Return (X, Y) of the center of cell containing provided text 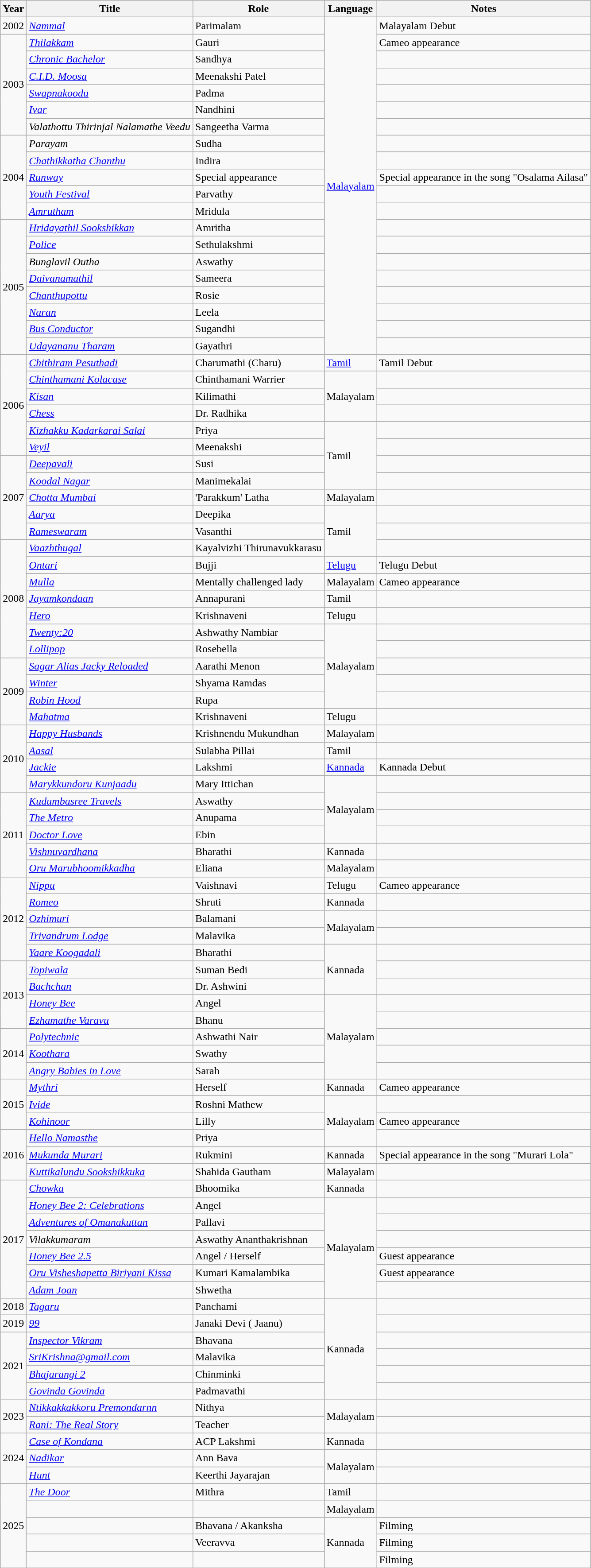
Malayalam Debut (483, 26)
Role (259, 9)
Tagaru (110, 1307)
Nammal (110, 26)
Aarya (110, 515)
Adventures of Omanakuttan (110, 1222)
Dr. Radhika (259, 413)
Parayam (110, 143)
The Metro (110, 818)
Chathikkatha Chanthu (110, 160)
Doctor Love (110, 835)
Nadikar (110, 1458)
2007 (13, 497)
Oru Visheshapetta Biriyani Kissa (110, 1273)
Panchami (259, 1307)
Janaki Devi ( Jaanu) (259, 1324)
Angel / Herself (259, 1256)
Sethulakshmi (259, 245)
Bujji (259, 565)
Sudha (259, 143)
Rukmini (259, 1155)
Chinthamani Warrier (259, 379)
Amrutham (110, 211)
Ontari (110, 565)
2015 (13, 1104)
Special appearance in the song "Osalama Ailasa" (483, 177)
Bachchan (110, 986)
Mridula (259, 211)
Chowka (110, 1189)
Lollipop (110, 649)
Mahatma (110, 716)
Parimalam (259, 26)
Ashwathi Nair (259, 1037)
Pallavi (259, 1222)
Ivar (110, 110)
Udayananu Tharam (110, 346)
Honey Bee (110, 1003)
Deepavali (110, 464)
SriKrishna@gmail.com (110, 1357)
2011 (13, 835)
Aarathi Menon (259, 666)
2016 (13, 1155)
Hunt (110, 1475)
Veeravva (259, 1542)
Honey Bee 2.5 (110, 1256)
Meenakshi Patel (259, 76)
Robin Hood (110, 700)
Angry Babies in Love (110, 1071)
Special appearance (259, 177)
Kayalvizhi Thirunavukkarasu (259, 548)
Happy Husbands (110, 733)
2005 (13, 287)
Mulla (110, 582)
2024 (13, 1458)
Ashwathy Nambiar (259, 632)
2009 (13, 691)
Koothara (110, 1054)
Shruti (259, 902)
Ann Bava (259, 1458)
Bhavana / Akanksha (259, 1525)
2018 (13, 1307)
Kuttikalundu Sookshikkuka (110, 1172)
Youth Festival (110, 194)
Shyama Ramdas (259, 683)
Kisan (110, 396)
Naran (110, 312)
Sameera (259, 279)
Daivanamathil (110, 279)
Ivide (110, 1104)
Kizhakku Kadarkarai Salai (110, 430)
Rupa (259, 700)
Suman Bedi (259, 969)
Manimekalai (259, 480)
Chanthupottu (110, 295)
Vaazhthugal (110, 548)
Ozhimuri (110, 919)
Topiwala (110, 969)
Gayathri (259, 346)
Sugandhi (259, 329)
Lilly (259, 1121)
Mukunda Murari (110, 1155)
Chithiram Pesuthadi (110, 363)
2010 (13, 759)
Kannada Debut (483, 767)
Teacher (259, 1425)
Dr. Ashwini (259, 986)
Sarah (259, 1071)
Anupama (259, 818)
Kudumbasree Travels (110, 801)
2014 (13, 1054)
Vishnuvardhana (110, 852)
Ntikkakkakkoru Premondarnn (110, 1408)
Roshni Mathew (259, 1104)
Bhanu (259, 1020)
Bunglavil Outha (110, 262)
2013 (13, 995)
Krishnendu Mukundhan (259, 733)
Chess (110, 413)
Amritha (259, 228)
Yaare Koogadali (110, 952)
Sagar Alias Jacky Reloaded (110, 666)
Romeo (110, 902)
Leela (259, 312)
Title (110, 9)
Aswathy Ananthakrishnan (259, 1239)
ACP Lakshmi (259, 1441)
Hello Namasthe (110, 1138)
'Parakkum' Latha (259, 498)
Mentally challenged lady (259, 582)
Tamil Debut (483, 363)
Susi (259, 464)
Police (110, 245)
Vaishnavi (259, 885)
Runway (110, 177)
Lakshmi (259, 767)
Chronic Bachelor (110, 59)
2019 (13, 1324)
Mithra (259, 1492)
99 (110, 1324)
Polytechnic (110, 1037)
2012 (13, 919)
Deepika (259, 515)
2002 (13, 26)
Swathy (259, 1054)
Vilakkumaram (110, 1239)
Special appearance in the song "Murari Lola" (483, 1155)
Honey Bee 2: Celebrations (110, 1205)
Language (351, 9)
2006 (13, 405)
Case of Kondana (110, 1441)
Shwetha (259, 1290)
Bhajarangi 2 (110, 1374)
Balamani (259, 919)
Rosie (259, 295)
Twenty:20 (110, 632)
Kumari Kamalambika (259, 1273)
Chinminki (259, 1374)
Bhoomika (259, 1189)
Govinda Govinda (110, 1391)
Nithya (259, 1408)
Indira (259, 160)
Padma (259, 93)
Sangeetha Varma (259, 127)
Herself (259, 1088)
Jackie (110, 767)
Aasal (110, 751)
Veyil (110, 447)
Telugu Debut (483, 565)
Keerthi Jayarajan (259, 1475)
Annapurani (259, 599)
Nandhini (259, 110)
2017 (13, 1239)
Hero (110, 616)
Marykkundoru Kunjaadu (110, 784)
Nippu (110, 885)
Gauri (259, 43)
Vasanthi (259, 531)
Mythri (110, 1088)
Swapnakoodu (110, 93)
Mary Ittichan (259, 784)
Bus Conductor (110, 329)
Ezhamathe Varavu (110, 1020)
2004 (13, 177)
Eliana (259, 868)
2021 (13, 1366)
Notes (483, 9)
Jayamkondaan (110, 599)
Year (13, 9)
2008 (13, 599)
Winter (110, 683)
2023 (13, 1416)
Bhavana (259, 1340)
Chinthamani Kolacase (110, 379)
Hridayathil Sookshikkan (110, 228)
Meenakshi (259, 447)
Koodal Nagar (110, 480)
2025 (13, 1525)
Trivandrum Lodge (110, 936)
Valathottu Thirinjal Nalamathe Veedu (110, 127)
Shahida Gautham (259, 1172)
Adam Joan (110, 1290)
Charumathi (Charu) (259, 363)
Kohinoor (110, 1121)
Chotta Mumbai (110, 498)
Parvathy (259, 194)
Sulabha Pillai (259, 751)
The Door (110, 1492)
Rameswaram (110, 531)
Rani: The Real Story (110, 1425)
Inspector Vikram (110, 1340)
Padmavathi (259, 1391)
2003 (13, 85)
C.I.D. Moosa (110, 76)
Ebin (259, 835)
Sandhya (259, 59)
Thilakkam (110, 43)
Oru Marubhoomikkadha (110, 868)
Kilimathi (259, 396)
Rosebella (259, 649)
